Extract the (x, y) coordinate from the center of the cell holding the provided text.  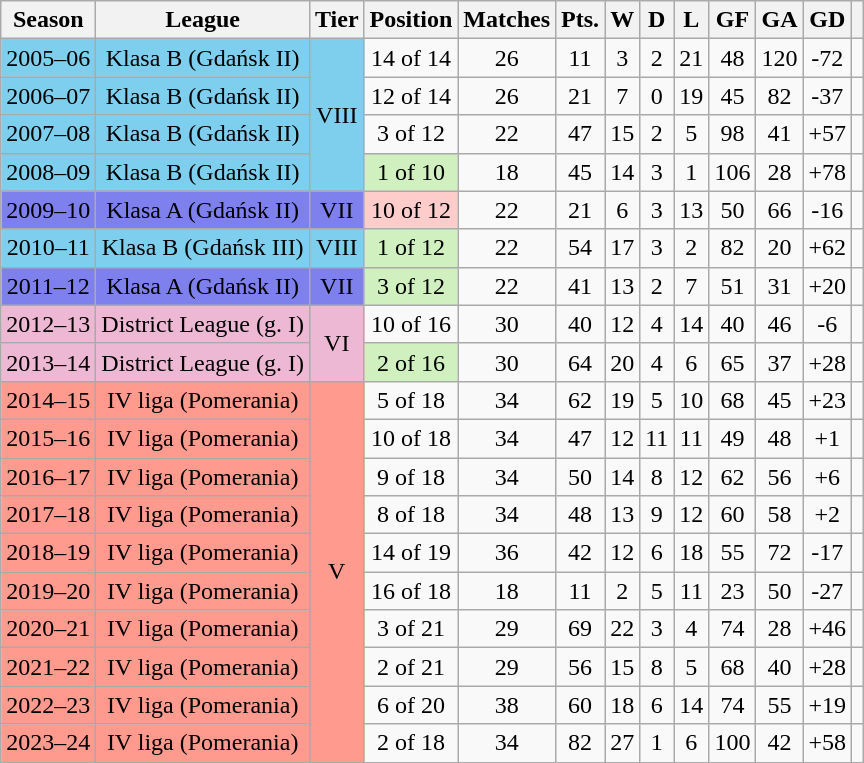
9 (657, 515)
1 of 10 (411, 172)
16 of 18 (411, 591)
64 (580, 362)
37 (780, 362)
100 (732, 743)
2016–17 (48, 477)
3 of 21 (411, 629)
2009–10 (48, 210)
2017–18 (48, 515)
27 (622, 743)
58 (780, 515)
120 (780, 58)
+78 (828, 172)
2005–06 (48, 58)
+20 (828, 286)
0 (657, 96)
+6 (828, 477)
10 (692, 400)
+58 (828, 743)
GA (780, 20)
46 (780, 324)
2023–24 (48, 743)
-27 (828, 591)
14 of 19 (411, 553)
98 (732, 134)
+1 (828, 438)
23 (732, 591)
12 of 14 (411, 96)
2007–08 (48, 134)
League (203, 20)
5 of 18 (411, 400)
Tier (336, 20)
2012–13 (48, 324)
2014–15 (48, 400)
Pts. (580, 20)
14 of 14 (411, 58)
+57 (828, 134)
-37 (828, 96)
L (692, 20)
-16 (828, 210)
+2 (828, 515)
2006–07 (48, 96)
10 of 18 (411, 438)
2010–11 (48, 248)
2018–19 (48, 553)
GD (828, 20)
36 (507, 553)
VI (336, 343)
2021–22 (48, 667)
-17 (828, 553)
+23 (828, 400)
6 of 20 (411, 705)
2008–09 (48, 172)
69 (580, 629)
9 of 18 (411, 477)
2022–23 (48, 705)
2 of 16 (411, 362)
2015–16 (48, 438)
-72 (828, 58)
V (336, 572)
+62 (828, 248)
10 of 16 (411, 324)
GF (732, 20)
51 (732, 286)
2011–12 (48, 286)
Matches (507, 20)
Position (411, 20)
1 of 12 (411, 248)
31 (780, 286)
Season (48, 20)
2013–14 (48, 362)
-6 (828, 324)
D (657, 20)
W (622, 20)
2019–20 (48, 591)
38 (507, 705)
+46 (828, 629)
72 (780, 553)
2 of 21 (411, 667)
65 (732, 362)
8 of 18 (411, 515)
Klasa B (Gdańsk III) (203, 248)
+19 (828, 705)
10 of 12 (411, 210)
49 (732, 438)
2 of 18 (411, 743)
17 (622, 248)
66 (780, 210)
54 (580, 248)
2020–21 (48, 629)
106 (732, 172)
